Detect which cell encompasses the target text, then output its (X, Y) center coordinate. 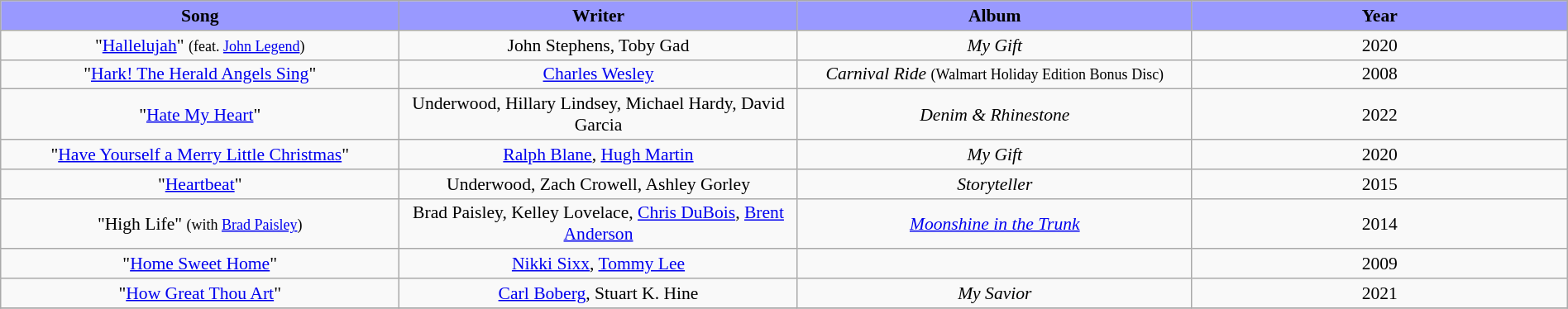
John Stephens, Toby Gad (599, 45)
"Hallelujah" (feat. John Legend) (200, 45)
"High Life" (with Brad Paisley) (200, 223)
"Heartbeat" (200, 183)
Denim & Rhinestone (994, 114)
2015 (1379, 183)
"Hate My Heart" (200, 114)
2014 (1379, 223)
Storyteller (994, 183)
2008 (1379, 74)
Nikki Sixx, Tommy Lee (599, 264)
"Home Sweet Home" (200, 264)
Carl Boberg, Stuart K. Hine (599, 293)
Year (1379, 16)
Song (200, 16)
"How Great Thou Art" (200, 293)
Brad Paisley, Kelley Lovelace, Chris DuBois, Brent Anderson (599, 223)
Album (994, 16)
Carnival Ride (Walmart Holiday Edition Bonus Disc) (994, 74)
Ralph Blane, Hugh Martin (599, 154)
Underwood, Hillary Lindsey, Michael Hardy, David Garcia (599, 114)
Moonshine in the Trunk (994, 223)
Writer (599, 16)
Charles Wesley (599, 74)
Underwood, Zach Crowell, Ashley Gorley (599, 183)
My Savior (994, 293)
2009 (1379, 264)
"Have Yourself a Merry Little Christmas" (200, 154)
2022 (1379, 114)
"Hark! The Herald Angels Sing" (200, 74)
2021 (1379, 293)
